Search for the cell housing the specified text and yield its [X, Y] center coordinate. 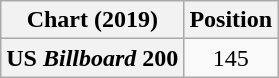
145 [231, 58]
US Billboard 200 [92, 58]
Position [231, 20]
Chart (2019) [92, 20]
